Find where the given text appears and provide that cell's center as [X, Y] coordinate. 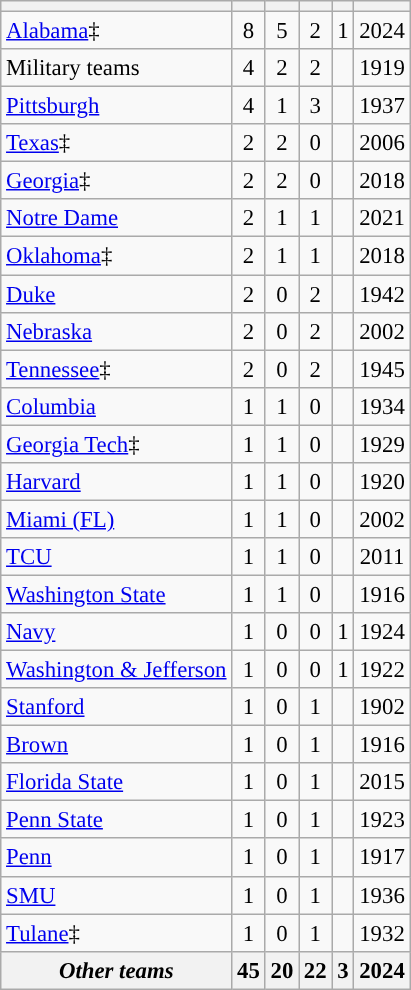
TCU [116, 557]
Georgia‡ [116, 181]
Florida State [116, 782]
5 [282, 31]
Oklahoma‡ [116, 256]
2015 [382, 782]
Notre Dame [116, 219]
Columbia [116, 406]
Duke [116, 294]
1942 [382, 294]
Penn [116, 858]
1923 [382, 820]
1934 [382, 406]
Harvard [116, 482]
1920 [382, 482]
2021 [382, 219]
Penn State [116, 820]
Military teams [116, 68]
1937 [382, 106]
Pittsburgh [116, 106]
Texas‡ [116, 143]
SMU [116, 895]
1924 [382, 632]
Washington & Jefferson [116, 670]
Stanford [116, 707]
1932 [382, 933]
22 [316, 970]
1919 [382, 68]
Navy [116, 632]
1902 [382, 707]
Tennessee‡ [116, 369]
Miami (FL) [116, 519]
Washington State [116, 594]
2006 [382, 143]
45 [248, 970]
Other teams [116, 970]
1922 [382, 670]
Georgia Tech‡ [116, 444]
Brown [116, 745]
8 [248, 31]
1917 [382, 858]
20 [282, 970]
Nebraska [116, 331]
1945 [382, 369]
1929 [382, 444]
1936 [382, 895]
2011 [382, 557]
Alabama‡ [116, 31]
Tulane‡ [116, 933]
